Scan for the cell matching the given text and deliver its [x, y] coordinate at center. 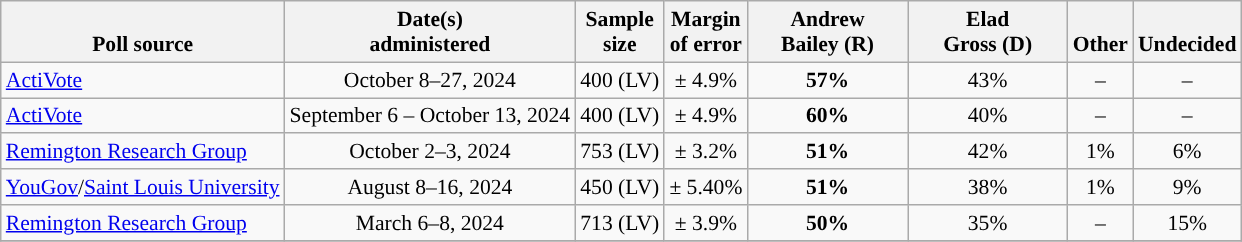
EladGross (D) [988, 32]
September 6 – October 13, 2024 [430, 116]
March 6–8, 2024 [430, 223]
43% [988, 80]
August 8–16, 2024 [430, 187]
450 (LV) [620, 187]
Samplesize [620, 32]
9% [1187, 187]
6% [1187, 152]
Other [1100, 32]
October 2–3, 2024 [430, 152]
713 (LV) [620, 223]
35% [988, 223]
60% [827, 116]
42% [988, 152]
50% [827, 223]
± 3.2% [706, 152]
753 (LV) [620, 152]
Poll source [143, 32]
AndrewBailey (R) [827, 32]
October 8–27, 2024 [430, 80]
Marginof error [706, 32]
YouGov/Saint Louis University [143, 187]
38% [988, 187]
Date(s)administered [430, 32]
57% [827, 80]
Undecided [1187, 32]
± 5.40% [706, 187]
40% [988, 116]
15% [1187, 223]
± 3.9% [706, 223]
